Scan for the cell matching the given text and deliver its (x, y) coordinate at center. 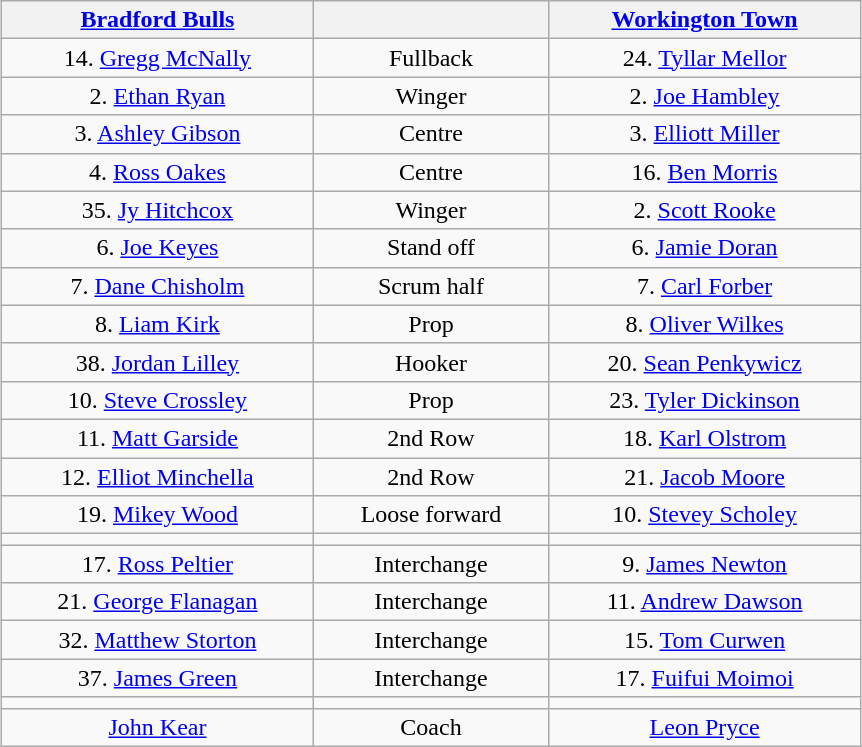
2. Ethan Ryan (158, 96)
20. Sean Penkywicz (704, 362)
24. Tyllar Mellor (704, 58)
8. Oliver Wilkes (704, 324)
16. Ben Morris (704, 172)
32. Matthew Storton (158, 640)
Fullback (431, 58)
2. Scott Rooke (704, 210)
9. James Newton (704, 564)
10. Steve Crossley (158, 400)
Stand off (431, 248)
12. Elliot Minchella (158, 477)
3. Elliott Miller (704, 134)
35. Jy Hitchcox (158, 210)
21. Jacob Moore (704, 477)
21. George Flanagan (158, 602)
3. Ashley Gibson (158, 134)
7. Dane Chisholm (158, 286)
Workington Town (704, 20)
4. Ross Oakes (158, 172)
8. Liam Kirk (158, 324)
23. Tyler Dickinson (704, 400)
John Kear (158, 727)
Bradford Bulls (158, 20)
15. Tom Curwen (704, 640)
2. Joe Hambley (704, 96)
Coach (431, 727)
7. Carl Forber (704, 286)
10. Stevey Scholey (704, 515)
38. Jordan Lilley (158, 362)
Scrum half (431, 286)
11. Matt Garside (158, 438)
18. Karl Olstrom (704, 438)
6. Joe Keyes (158, 248)
6. Jamie Doran (704, 248)
Leon Pryce (704, 727)
14. Gregg McNally (158, 58)
11. Andrew Dawson (704, 602)
Hooker (431, 362)
17. Ross Peltier (158, 564)
37. James Green (158, 678)
Loose forward (431, 515)
19. Mikey Wood (158, 515)
17. Fuifui Moimoi (704, 678)
